From the cell containing the given text, extract its center point as [X, Y] coordinate. 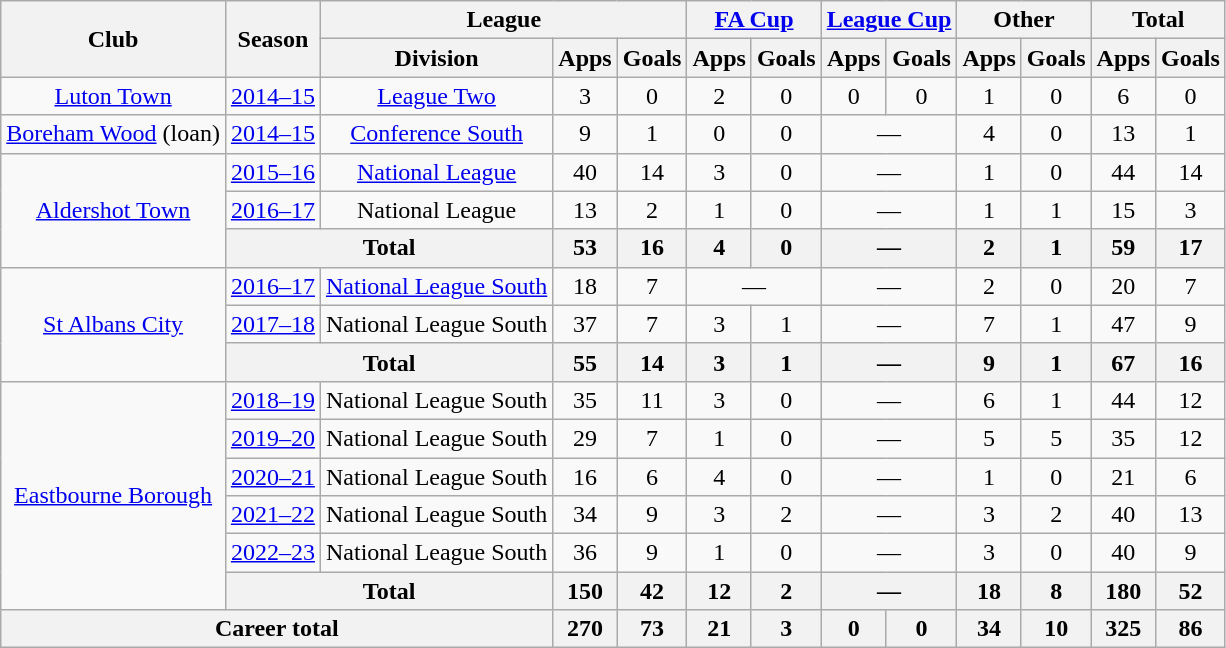
Season [272, 39]
86 [1191, 629]
2015–16 [272, 172]
St Albans City [114, 324]
53 [585, 248]
Aldershot Town [114, 210]
Boreham Wood (loan) [114, 134]
55 [585, 362]
Division [436, 58]
270 [585, 629]
Other [1024, 20]
325 [1123, 629]
Eastbourne Borough [114, 495]
29 [585, 438]
37 [585, 324]
2019–20 [272, 438]
2021–22 [272, 515]
36 [585, 553]
8 [1056, 591]
15 [1123, 210]
17 [1191, 248]
47 [1123, 324]
180 [1123, 591]
150 [585, 591]
2022–23 [272, 553]
2018–19 [272, 400]
67 [1123, 362]
FA Cup [754, 20]
League Two [436, 96]
Career total [277, 629]
20 [1123, 286]
League Cup [889, 20]
11 [652, 400]
League [504, 20]
Luton Town [114, 96]
59 [1123, 248]
Club [114, 39]
2020–21 [272, 477]
10 [1056, 629]
2017–18 [272, 324]
73 [652, 629]
Conference South [436, 134]
42 [652, 591]
52 [1191, 591]
